Identify which cell holds the provided text, then report its [x, y] central coordinate. 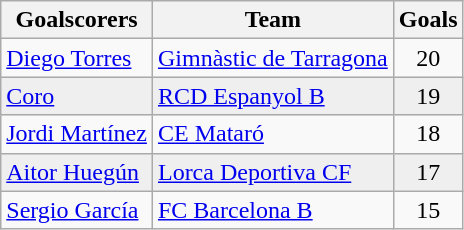
18 [428, 134]
Sergio García [77, 210]
Team [272, 20]
Aitor Huegún [77, 172]
Coro [77, 96]
Goals [428, 20]
Lorca Deportiva CF [272, 172]
19 [428, 96]
Goalscorers [77, 20]
20 [428, 58]
Diego Torres [77, 58]
15 [428, 210]
FC Barcelona B [272, 210]
Gimnàstic de Tarragona [272, 58]
RCD Espanyol B [272, 96]
CE Mataró [272, 134]
Jordi Martínez [77, 134]
17 [428, 172]
